Capture the cell that displays the provided text and extract its [x, y] central coordinate. 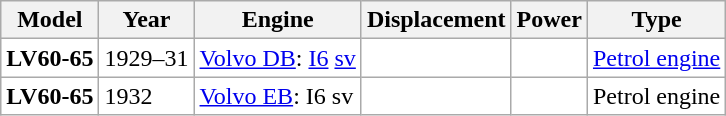
1929–31 [146, 58]
Engine [278, 20]
Model [50, 20]
Year [146, 20]
Volvo EB: I6 sv [278, 96]
Displacement [436, 20]
Volvo DB: I6 sv [278, 58]
Power [549, 20]
Type [656, 20]
1932 [146, 96]
